Return [X, Y] of the center of cell containing provided text 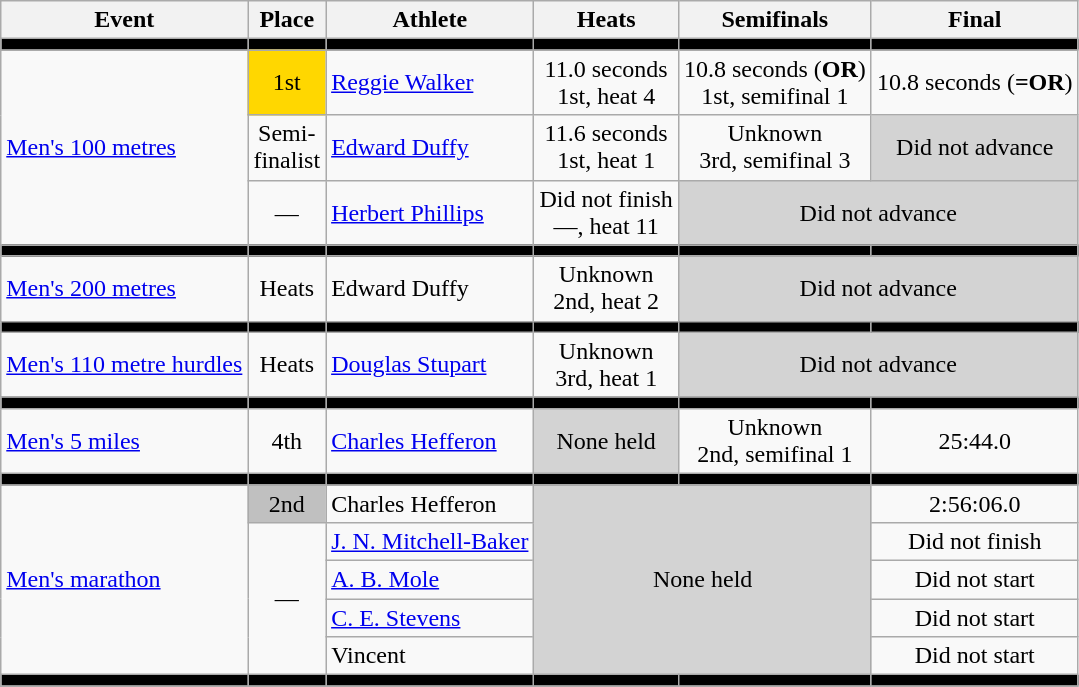
Semifinals [774, 20]
25:44.0 [974, 440]
Vincent [430, 656]
C. E. Stevens [430, 618]
Semi-finalist [287, 148]
Place [287, 20]
Reggie Walker [430, 82]
Unknown 2nd, heat 2 [606, 288]
10.8 seconds (=OR) [974, 82]
Unknown 3rd, heat 1 [606, 364]
10.8 seconds (OR) 1st, semifinal 1 [774, 82]
Men's 5 miles [124, 440]
J. N. Mitchell-Baker [430, 542]
2nd [287, 503]
Athlete [430, 20]
Event [124, 20]
1st [287, 82]
Unknown 3rd, semifinal 3 [774, 148]
Did not finish —, heat 11 [606, 212]
Men's 100 metres [124, 148]
Men's 110 metre hurdles [124, 364]
Men's 200 metres [124, 288]
11.6 seconds 1st, heat 1 [606, 148]
Unknown 2nd, semifinal 1 [774, 440]
2:56:06.0 [974, 503]
Final [974, 20]
Herbert Phillips [430, 212]
4th [287, 440]
A. B. Mole [430, 580]
Did not finish [974, 542]
11.0 seconds 1st, heat 4 [606, 82]
Douglas Stupart [430, 364]
Men's marathon [124, 579]
